Locate the cell with the specified text and output its (x, y) center coordinate. 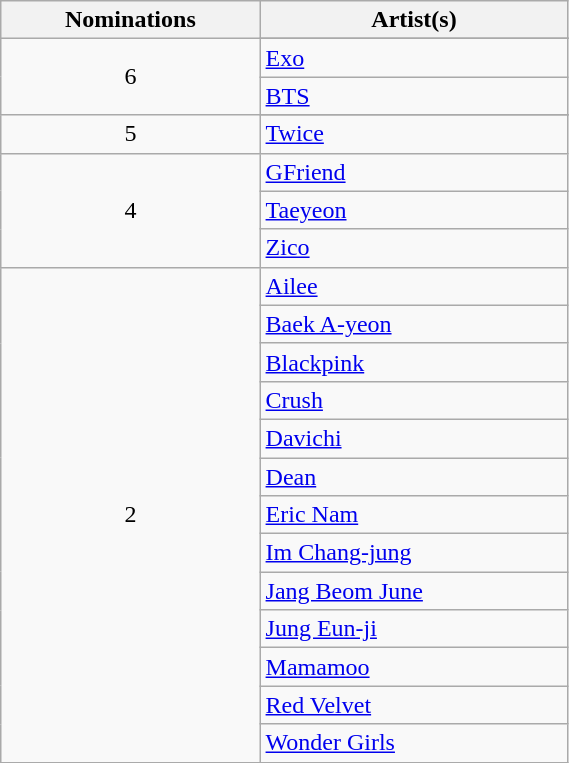
Blackpink (414, 362)
Jang Beom June (414, 591)
5 (130, 134)
Baek A-yeon (414, 324)
Twice (414, 134)
Exo (414, 58)
BTS (414, 96)
Ailee (414, 286)
Nominations (130, 20)
Dean (414, 477)
Zico (414, 248)
Jung Eun-ji (414, 629)
Mamamoo (414, 667)
6 (130, 77)
2 (130, 514)
Wonder Girls (414, 743)
Davichi (414, 438)
Artist(s) (414, 20)
GFriend (414, 172)
Im Chang-jung (414, 553)
4 (130, 210)
Red Velvet (414, 705)
Taeyeon (414, 210)
Crush (414, 400)
Eric Nam (414, 515)
